Scan for the cell matching the given text and deliver its (X, Y) coordinate at center. 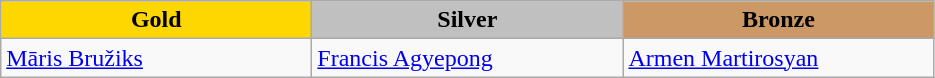
Gold (156, 20)
Māris Bružiks (156, 58)
Silver (468, 20)
Francis Agyepong (468, 58)
Bronze (778, 20)
Armen Martirosyan (778, 58)
